Identify which cell holds the provided text, then report its (X, Y) central coordinate. 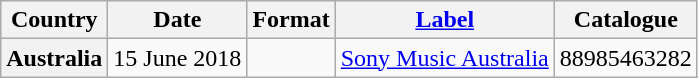
Sony Music Australia (444, 58)
Date (178, 20)
15 June 2018 (178, 58)
88985463282 (626, 58)
Country (54, 20)
Format (291, 20)
Catalogue (626, 20)
Australia (54, 58)
Label (444, 20)
